For the text-containing cell, return its midpoint in [X, Y] coordinate format. 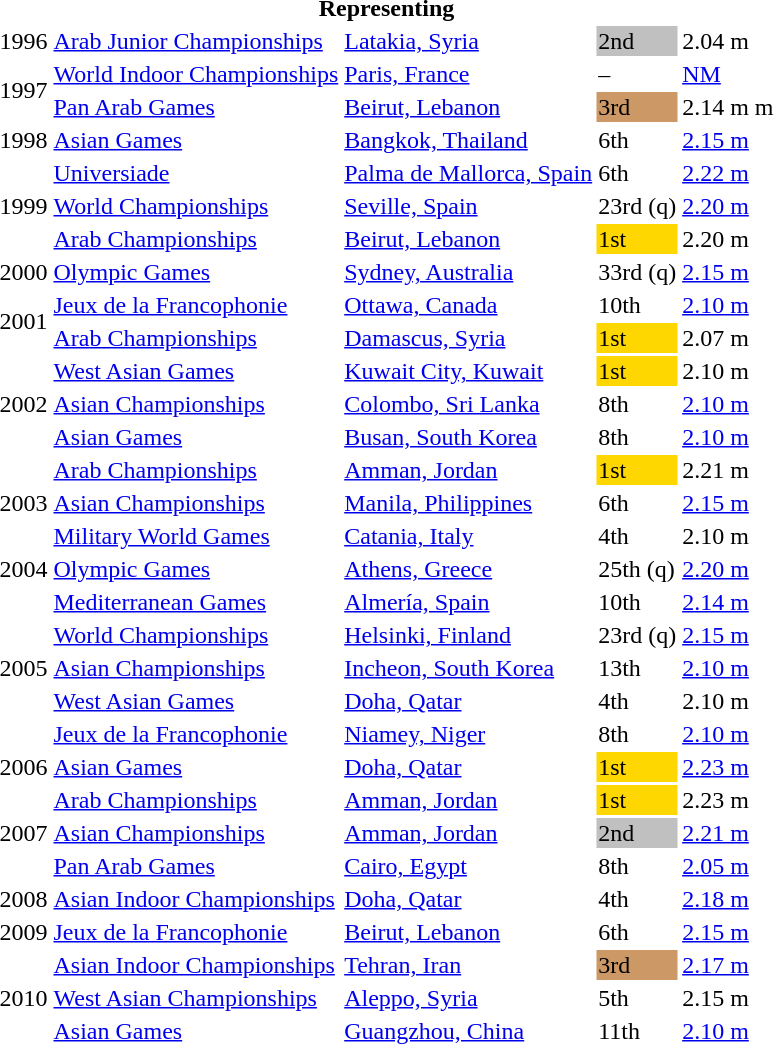
Helsinki, Finland [468, 635]
Paris, France [468, 74]
25th (q) [638, 569]
Catania, Italy [468, 536]
Busan, South Korea [468, 437]
World Indoor Championships [196, 74]
Cairo, Egypt [468, 866]
Bangkok, Thailand [468, 140]
Palma de Mallorca, Spain [468, 173]
Seville, Spain [468, 206]
13th [638, 668]
West Asian Championships [196, 998]
Incheon, South Korea [468, 668]
Athens, Greece [468, 569]
Ottawa, Canada [468, 305]
Kuwait City, Kuwait [468, 371]
Latakia, Syria [468, 41]
– [638, 74]
Almería, Spain [468, 602]
Niamey, Niger [468, 734]
Colombo, Sri Lanka [468, 404]
Universiade [196, 173]
Military World Games [196, 536]
33rd (q) [638, 272]
Tehran, Iran [468, 965]
Manila, Philippines [468, 503]
Sydney, Australia [468, 272]
Mediterranean Games [196, 602]
Arab Junior Championships [196, 41]
Damascus, Syria [468, 338]
Aleppo, Syria [468, 998]
5th [638, 998]
